Output the [x, y] coordinate of the center of the cell containing the given text.  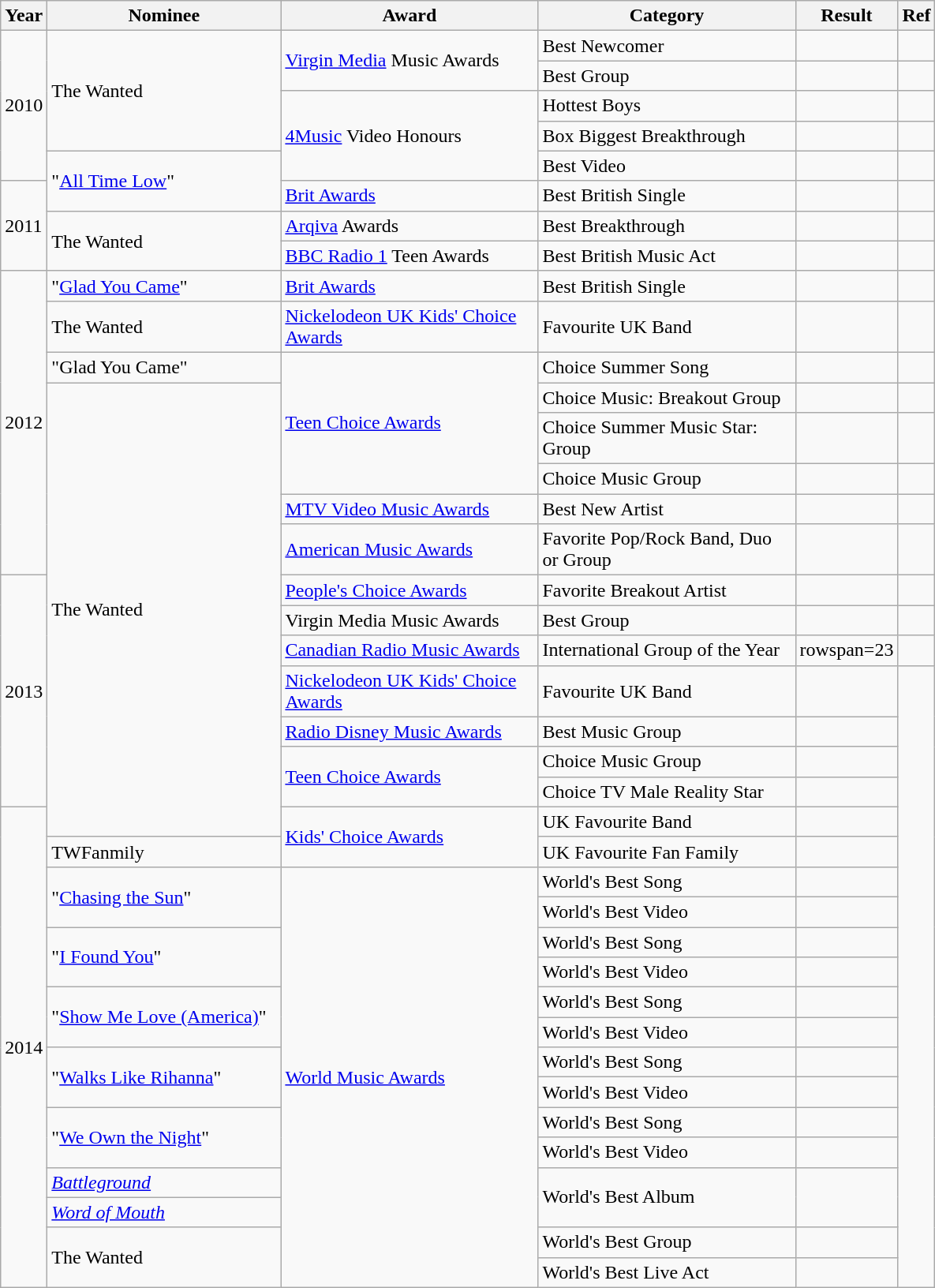
"Show Me Love (America)" [164, 1017]
Choice Music: Breakout Group [667, 397]
World's Best Album [667, 1197]
2010 [24, 106]
"All Time Low" [164, 181]
World's Best Group [667, 1242]
Ref [917, 16]
World's Best Live Act [667, 1272]
"I Found You" [164, 957]
Nominee [164, 16]
4Music Video Honours [410, 136]
Radio Disney Music Awards [410, 732]
Choice Summer Song [667, 367]
2014 [24, 1046]
International Group of the Year [667, 650]
Hottest Boys [667, 106]
American Music Awards [410, 549]
Result [847, 16]
Best Newcomer [667, 46]
Canadian Radio Music Awards [410, 650]
Arqiva Awards [410, 226]
Battleground [164, 1182]
Box Biggest Breakthrough [667, 136]
Favorite Breakout Artist [667, 590]
Choice Summer Music Star: Group [667, 439]
2013 [24, 691]
rowspan=23 [847, 650]
"Walks Like Rihanna" [164, 1077]
Best Video [667, 166]
Choice TV Male Reality Star [667, 792]
UK Favourite Fan Family [667, 852]
Best New Artist [667, 509]
TWFanmily [164, 852]
Favorite Pop/Rock Band, Duo or Group [667, 549]
BBC Radio 1 Teen Awards [410, 256]
Year [24, 16]
Category [667, 16]
Best British Music Act [667, 256]
World Music Awards [410, 1076]
Kids' Choice Awards [410, 837]
2012 [24, 423]
2011 [24, 226]
Award [410, 16]
Best Breakthrough [667, 226]
"Chasing the Sun" [164, 897]
Word of Mouth [164, 1212]
"We Own the Night" [164, 1137]
Best Music Group [667, 732]
UK Favourite Band [667, 822]
MTV Video Music Awards [410, 509]
People's Choice Awards [410, 590]
